Output the [X, Y] coordinate of the center of the cell containing the given text.  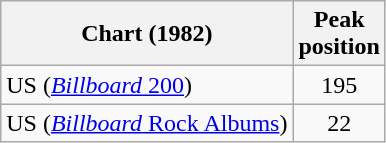
22 [339, 123]
Peakposition [339, 34]
Chart (1982) [147, 34]
US (Billboard 200) [147, 85]
US (Billboard Rock Albums) [147, 123]
195 [339, 85]
